Output the [x, y] coordinate of the center of the cell containing the given text.  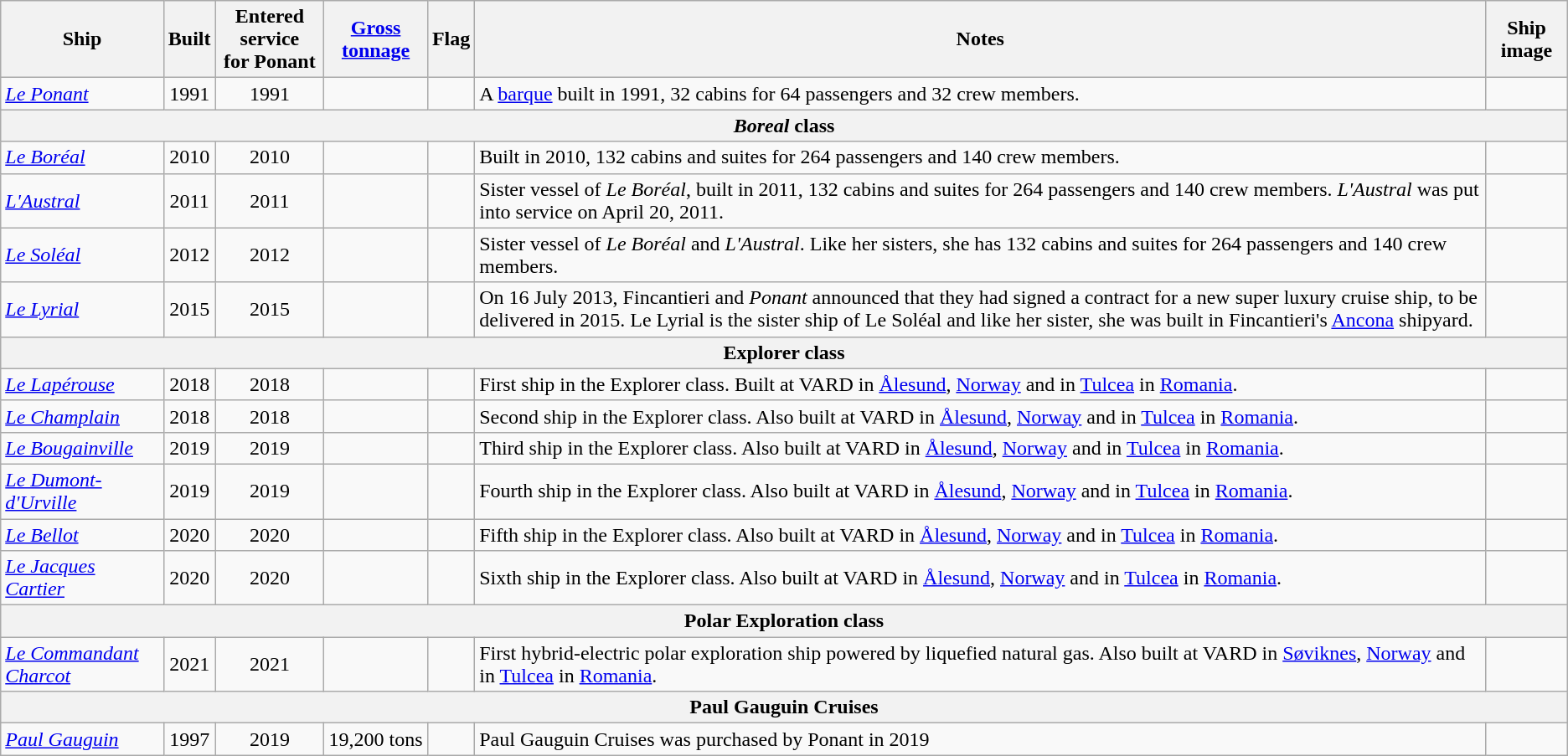
First ship in the Explorer class. Built at VARD in Ålesund, Norway and in Tulcea in Romania. [980, 384]
Built [189, 39]
Notes [980, 39]
Le Champlain [82, 416]
19,200 tons [376, 739]
Paul Gauguin Cruises was purchased by Ponant in 2019 [980, 739]
1997 [189, 739]
Le Boréal [82, 157]
Polar Exploration class [784, 621]
L'Austral [82, 201]
Ship [82, 39]
Fifth ship in the Explorer class. Also built at VARD in Ålesund, Norway and in Tulcea in Romania. [980, 535]
Gross tonnage [376, 39]
Le Jacques Cartier [82, 578]
Paul Gauguin Cruises [784, 707]
Le Dumont-d'Urville [82, 491]
Sister vessel of Le Boréal and L'Austral. Like her sisters, she has 132 cabins and suites for 264 passengers and 140 crew members. [980, 255]
Explorer class [784, 352]
Sixth ship in the Explorer class. Also built at VARD in Ålesund, Norway and in Tulcea in Romania. [980, 578]
Paul Gauguin [82, 739]
Le Lapérouse [82, 384]
Le Commandant Charcot [82, 665]
Second ship in the Explorer class. Also built at VARD in Ålesund, Norway and in Tulcea in Romania. [980, 416]
Entered servicefor Ponant [270, 39]
Flag [451, 39]
Le Soléal [82, 255]
A barque built in 1991, 32 cabins for 64 passengers and 32 crew members. [980, 94]
Le Bellot [82, 535]
Le Ponant [82, 94]
Ship image [1527, 39]
Built in 2010, 132 cabins and suites for 264 passengers and 140 crew members. [980, 157]
Le Lyrial [82, 310]
Fourth ship in the Explorer class. Also built at VARD in Ålesund, Norway and in Tulcea in Romania. [980, 491]
Boreal class [784, 126]
Le Bougainville [82, 448]
Third ship in the Explorer class. Also built at VARD in Ålesund, Norway and in Tulcea in Romania. [980, 448]
First hybrid-electric polar exploration ship powered by liquefied natural gas. Also built at VARD in Søviknes, Norway and in Tulcea in Romania. [980, 665]
